Return (x, y) of the center of cell containing provided text 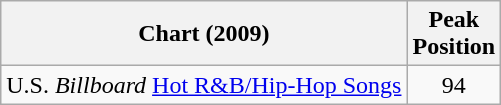
U.S. Billboard Hot R&B/Hip-Hop Songs (204, 85)
PeakPosition (454, 34)
Chart (2009) (204, 34)
94 (454, 85)
